Locate the cell with the specified text and output its [X, Y] center coordinate. 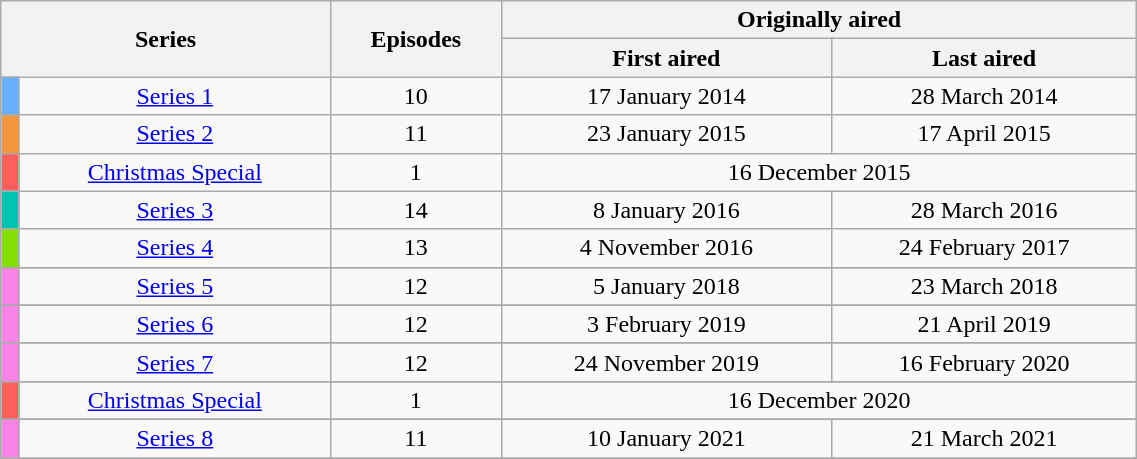
Series 7 [174, 362]
Series 1 [174, 96]
8 January 2016 [666, 210]
10 [416, 96]
17 January 2014 [666, 96]
Series 6 [174, 324]
Last aired [984, 58]
21 April 2019 [984, 324]
5 January 2018 [666, 286]
16 December 2020 [818, 400]
16 February 2020 [984, 362]
24 February 2017 [984, 248]
Series 2 [174, 134]
28 March 2016 [984, 210]
23 March 2018 [984, 286]
Series [166, 39]
Series 5 [174, 286]
Series 4 [174, 248]
Originally aired [818, 20]
23 January 2015 [666, 134]
17 April 2015 [984, 134]
24 November 2019 [666, 362]
First aired [666, 58]
3 February 2019 [666, 324]
14 [416, 210]
28 March 2014 [984, 96]
21 March 2021 [984, 438]
16 December 2015 [818, 172]
4 November 2016 [666, 248]
Episodes [416, 39]
13 [416, 248]
Series 8 [174, 438]
10 January 2021 [666, 438]
Series 3 [174, 210]
